Detect which cell encompasses the target text, then output its [x, y] center coordinate. 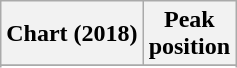
Chart (2018) [72, 34]
Peak position [189, 34]
